Identify which cell holds the provided text, then report its [x, y] central coordinate. 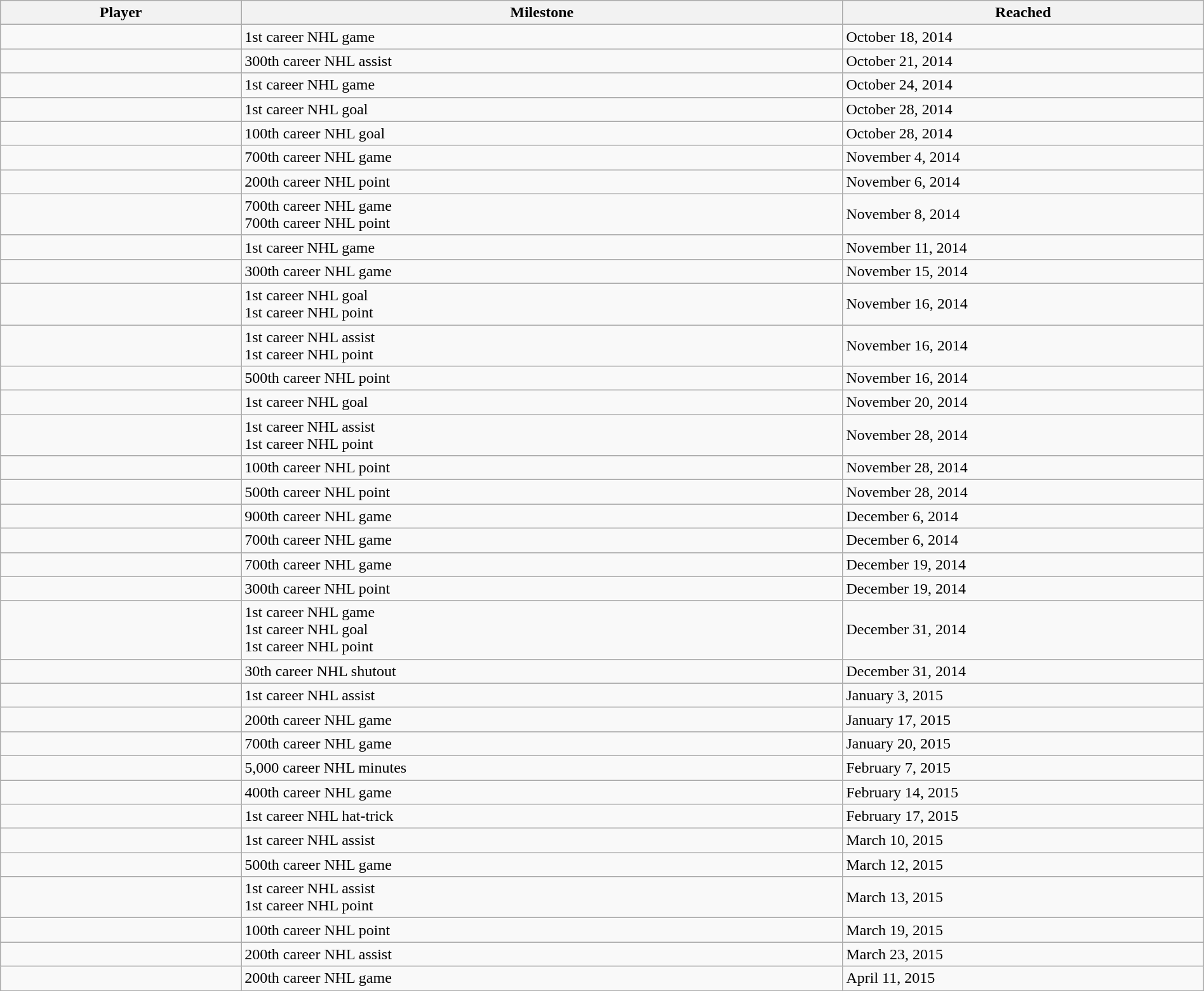
100th career NHL goal [542, 133]
200th career NHL point [542, 182]
February 17, 2015 [1023, 816]
700th career NHL game700th career NHL point [542, 215]
March 10, 2015 [1023, 841]
300th career NHL game [542, 271]
300th career NHL point [542, 589]
Player [121, 13]
November 11, 2014 [1023, 247]
30th career NHL shutout [542, 671]
1st career NHL game1st career NHL goal1st career NHL point [542, 630]
March 12, 2015 [1023, 865]
November 6, 2014 [1023, 182]
500th career NHL game [542, 865]
November 4, 2014 [1023, 157]
January 20, 2015 [1023, 743]
January 17, 2015 [1023, 719]
March 23, 2015 [1023, 954]
October 18, 2014 [1023, 37]
November 20, 2014 [1023, 402]
400th career NHL game [542, 792]
200th career NHL assist [542, 954]
November 8, 2014 [1023, 215]
October 21, 2014 [1023, 61]
March 19, 2015 [1023, 930]
January 3, 2015 [1023, 695]
300th career NHL assist [542, 61]
February 14, 2015 [1023, 792]
900th career NHL game [542, 516]
March 13, 2015 [1023, 898]
1st career NHL goal1st career NHL point [542, 303]
April 11, 2015 [1023, 978]
5,000 career NHL minutes [542, 768]
February 7, 2015 [1023, 768]
Reached [1023, 13]
Milestone [542, 13]
October 24, 2014 [1023, 85]
1st career NHL hat-trick [542, 816]
November 15, 2014 [1023, 271]
